Find where the given text appears and provide that cell's center as (X, Y) coordinate. 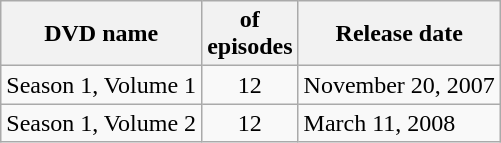
Release date (399, 34)
November 20, 2007 (399, 85)
Season 1, Volume 2 (102, 123)
DVD name (102, 34)
Season 1, Volume 1 (102, 85)
ofepisodes (250, 34)
March 11, 2008 (399, 123)
